Identify which cell holds the provided text, then report its [x, y] central coordinate. 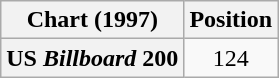
Chart (1997) [92, 20]
US Billboard 200 [92, 58]
Position [231, 20]
124 [231, 58]
